Locate the cell with the specified text and output its (x, y) center coordinate. 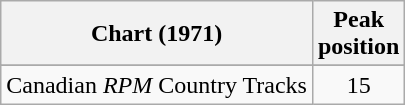
Canadian RPM Country Tracks (157, 85)
Chart (1971) (157, 34)
15 (358, 85)
Peak position (358, 34)
